Search for the cell housing the specified text and yield its (X, Y) center coordinate. 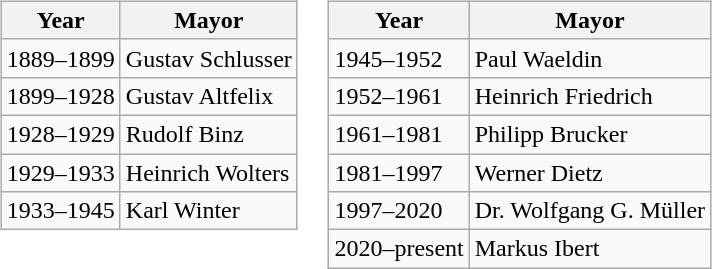
1952–1961 (399, 96)
1899–1928 (60, 96)
1933–1945 (60, 211)
Heinrich Wolters (208, 173)
Karl Winter (208, 211)
Markus Ibert (590, 249)
Gustav Schlusser (208, 58)
1981–1997 (399, 173)
Paul Waeldin (590, 58)
Heinrich Friedrich (590, 96)
1997–2020 (399, 211)
Dr. Wolfgang G. Müller (590, 211)
Gustav Altfelix (208, 96)
1929–1933 (60, 173)
1928–1929 (60, 134)
Philipp Brucker (590, 134)
1945–1952 (399, 58)
1889–1899 (60, 58)
Rudolf Binz (208, 134)
1961–1981 (399, 134)
Werner Dietz (590, 173)
2020–present (399, 249)
